Find where the given text appears and provide that cell's center as [x, y] coordinate. 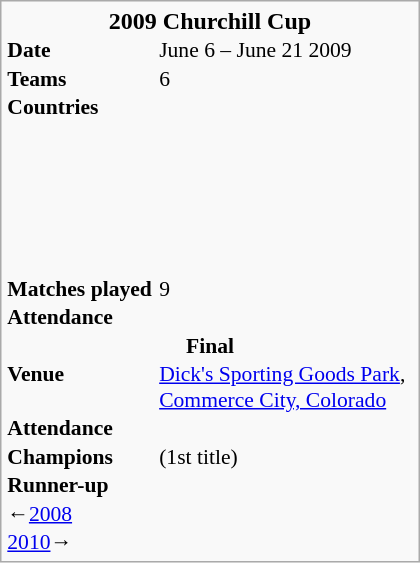
Venue [82, 387]
9 [286, 288]
Date [82, 50]
June 6 – June 21 2009 [286, 50]
2010→ [82, 542]
2009 Churchill Cup [210, 21]
6 [286, 78]
(1st title) [286, 456]
Countries [82, 184]
Teams [82, 78]
Dick's Sporting Goods Park, Commerce City, Colorado [286, 387]
Matches played [82, 288]
←2008 [82, 513]
Runner-up [82, 485]
Final [210, 345]
Champions [82, 456]
